Search for the cell housing the specified text and yield its [X, Y] center coordinate. 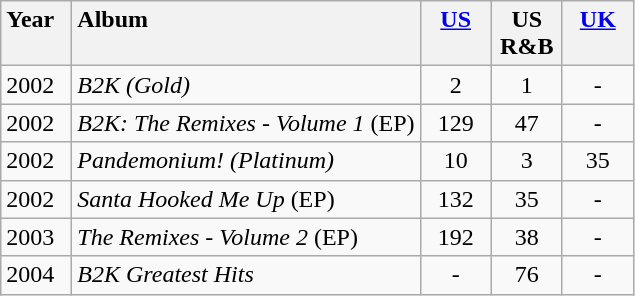
38 [526, 237]
47 [526, 123]
129 [456, 123]
2003 [36, 237]
Pandemonium! (Platinum) [246, 161]
1 [526, 85]
UK [598, 34]
B2K (Gold) [246, 85]
2 [456, 85]
The Remixes - Volume 2 (EP) [246, 237]
3 [526, 161]
2004 [36, 275]
B2K: The Remixes - Volume 1 (EP) [246, 123]
76 [526, 275]
US [456, 34]
192 [456, 237]
B2K Greatest Hits [246, 275]
Album [246, 34]
Year [36, 34]
10 [456, 161]
Santa Hooked Me Up (EP) [246, 199]
132 [456, 199]
US R&B [526, 34]
